Return (x, y) of the center of cell containing provided text 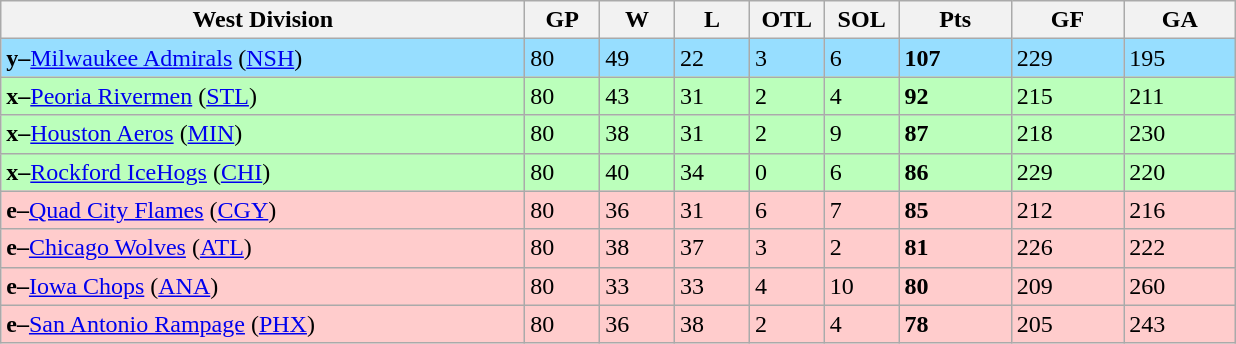
x–Rockford IceHogs (CHI) (263, 172)
9 (862, 134)
243 (1180, 324)
22 (712, 58)
37 (712, 248)
209 (1067, 286)
226 (1067, 248)
x–Houston Aeros (MIN) (263, 134)
205 (1067, 324)
220 (1180, 172)
92 (955, 96)
216 (1180, 210)
SOL (862, 20)
10 (862, 286)
85 (955, 210)
7 (862, 210)
GP (562, 20)
212 (1067, 210)
GA (1180, 20)
107 (955, 58)
e–San Antonio Rampage (PHX) (263, 324)
230 (1180, 134)
222 (1180, 248)
40 (638, 172)
West Division (263, 20)
e–Quad City Flames (CGY) (263, 210)
y–Milwaukee Admirals (NSH) (263, 58)
78 (955, 324)
260 (1180, 286)
W (638, 20)
49 (638, 58)
195 (1180, 58)
43 (638, 96)
218 (1067, 134)
L (712, 20)
87 (955, 134)
34 (712, 172)
GF (1067, 20)
x–Peoria Rivermen (STL) (263, 96)
86 (955, 172)
OTL (786, 20)
Pts (955, 20)
211 (1180, 96)
e–Iowa Chops (ANA) (263, 286)
e–Chicago Wolves (ATL) (263, 248)
0 (786, 172)
81 (955, 248)
215 (1067, 96)
